Pinpoint the cell where the given text exists, returning its (x, y) midpoint coordinate. 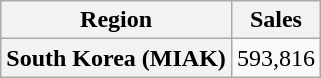
Region (116, 20)
South Korea (MIAK) (116, 58)
593,816 (276, 58)
Sales (276, 20)
